Capture the cell that displays the provided text and extract its (X, Y) central coordinate. 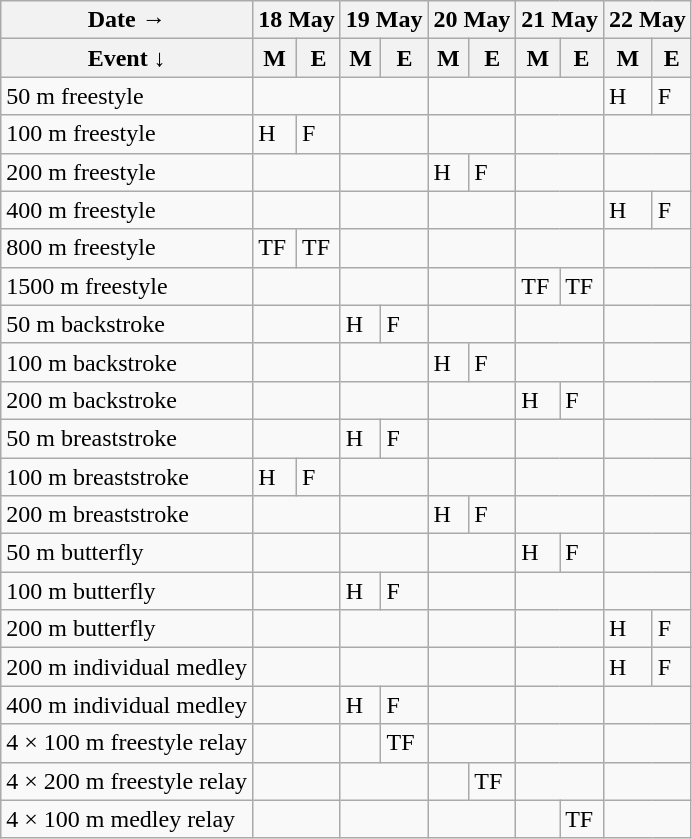
Event ↓ (127, 58)
100 m freestyle (127, 134)
200 m individual medley (127, 667)
4 × 100 m medley relay (127, 819)
100 m breaststroke (127, 477)
1500 m freestyle (127, 286)
50 m breaststroke (127, 438)
100 m backstroke (127, 362)
18 May (297, 20)
50 m butterfly (127, 553)
50 m backstroke (127, 324)
400 m individual medley (127, 705)
800 m freestyle (127, 248)
21 May (560, 20)
100 m butterfly (127, 591)
22 May (648, 20)
400 m freestyle (127, 210)
200 m breaststroke (127, 515)
200 m butterfly (127, 629)
19 May (384, 20)
200 m freestyle (127, 172)
Date → (127, 20)
4 × 200 m freestyle relay (127, 781)
200 m backstroke (127, 400)
20 May (472, 20)
50 m freestyle (127, 96)
4 × 100 m freestyle relay (127, 743)
